Provide the (X, Y) coordinate of the cell's center where the given text is located.  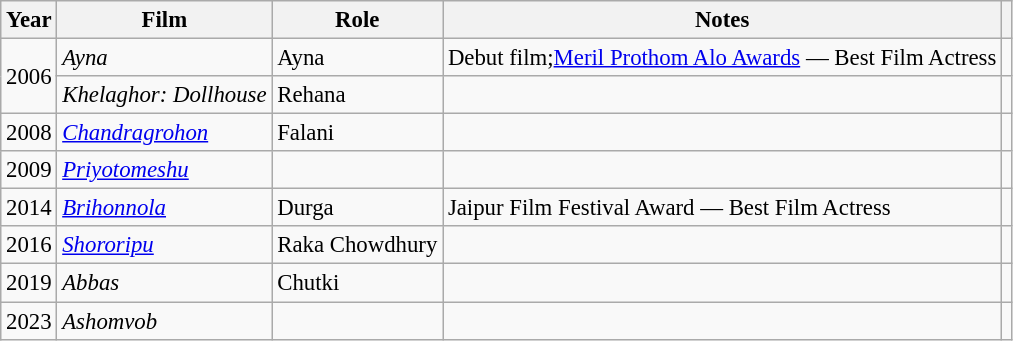
Year (29, 20)
Durga (358, 208)
2019 (29, 283)
Role (358, 20)
Jaipur Film Festival Award — Best Film Actress (722, 208)
Priyotomeshu (164, 170)
Debut film;Meril Prothom Alo Awards — Best Film Actress (722, 58)
Abbas (164, 283)
2016 (29, 245)
Chandragrohon (164, 133)
2023 (29, 321)
2009 (29, 170)
Falani (358, 133)
Raka Chowdhury (358, 245)
Brihonnola (164, 208)
Chutki (358, 283)
2008 (29, 133)
Notes (722, 20)
Rehana (358, 95)
Film (164, 20)
Khelaghor: Dollhouse (164, 95)
2014 (29, 208)
2006 (29, 76)
Ashomvob (164, 321)
Shororipu (164, 245)
